Capture the cell that displays the provided text and extract its [X, Y] central coordinate. 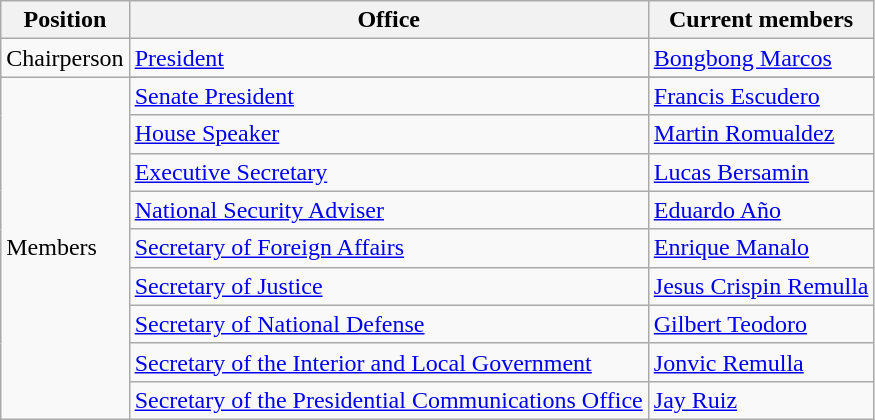
Office [388, 20]
Secretary of the Interior and Local Government [388, 362]
Secretary of Foreign Affairs [388, 248]
Gilbert Teodoro [761, 324]
Martin Romualdez [761, 134]
House Speaker [388, 134]
Secretary of the Presidential Communications Office [388, 400]
Position [65, 20]
Senate President [388, 96]
Enrique Manalo [761, 248]
Francis Escudero [761, 96]
Secretary of National Defense [388, 324]
Current members [761, 20]
Chairperson [65, 58]
Bongbong Marcos [761, 58]
Eduardo Año [761, 210]
Executive Secretary [388, 172]
Lucas Bersamin [761, 172]
Jay Ruiz [761, 400]
Secretary of Justice [388, 286]
Jonvic Remulla [761, 362]
President [388, 58]
National Security Adviser [388, 210]
Jesus Crispin Remulla [761, 286]
Members [65, 248]
